Return [X, Y] of the center of cell containing provided text 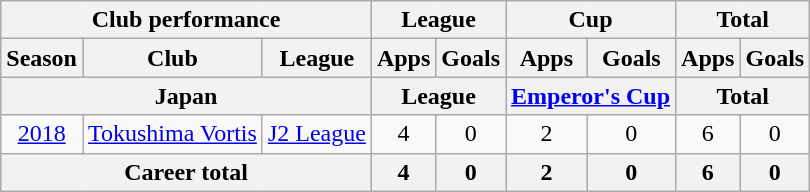
Club [172, 58]
Cup [591, 20]
Tokushima Vortis [172, 134]
Career total [186, 172]
J2 League [316, 134]
Club performance [186, 20]
Emperor's Cup [591, 96]
Season [42, 58]
2018 [42, 134]
Japan [186, 96]
